Locate the cell with the specified text and output its [x, y] center coordinate. 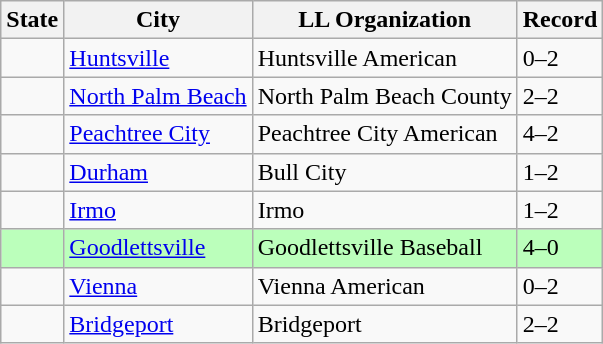
4–0 [560, 248]
Goodlettsville Baseball [384, 248]
Vienna American [384, 286]
Bull City [384, 172]
Huntsville American [384, 58]
4–2 [560, 134]
Durham [158, 172]
State [32, 20]
Vienna [158, 286]
Goodlettsville [158, 248]
North Palm Beach [158, 96]
Peachtree City American [384, 134]
Huntsville [158, 58]
Peachtree City [158, 134]
City [158, 20]
Record [560, 20]
LL Organization [384, 20]
North Palm Beach County [384, 96]
